Return (X, Y) of the center of cell containing provided text 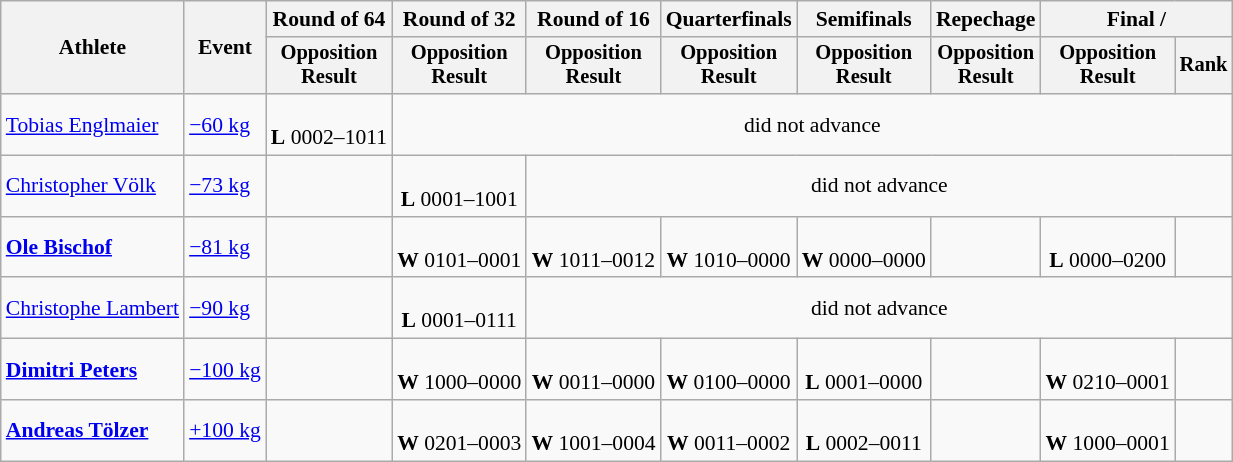
W 0000–0000 (864, 248)
Quarterfinals (729, 19)
L 0000–0200 (1108, 248)
L 0001–1001 (459, 186)
Athlete (92, 48)
Rank (1204, 66)
L 0001–0111 (459, 308)
Andreas Tölzer (92, 430)
W 0011–0002 (729, 430)
Repechage (986, 19)
Christopher Völk (92, 186)
W 0210–0001 (1108, 370)
Event (225, 48)
Round of 32 (459, 19)
+100 kg (225, 430)
Final / (1137, 19)
−60 kg (225, 124)
−73 kg (225, 186)
L 0001–0000 (864, 370)
Round of 16 (593, 19)
Dimitri Peters (92, 370)
Christophe Lambert (92, 308)
Semifinals (864, 19)
W 0101–0001 (459, 248)
−90 kg (225, 308)
W 0201–0003 (459, 430)
W 1010–0000 (729, 248)
W 0011–0000 (593, 370)
−81 kg (225, 248)
W 1011–0012 (593, 248)
Tobias Englmaier (92, 124)
Round of 64 (329, 19)
W 1001–0004 (593, 430)
W 1000–0000 (459, 370)
W 0100–0000 (729, 370)
L 0002–1011 (329, 124)
−100 kg (225, 370)
Ole Bischof (92, 248)
W 1000–0001 (1108, 430)
L 0002–0011 (864, 430)
